Scan for the cell matching the given text and deliver its [X, Y] coordinate at center. 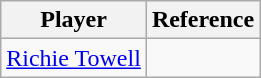
Reference [202, 20]
Richie Towell [74, 58]
Player [74, 20]
